Provide the [x, y] coordinate of the cell's center where the given text is located.  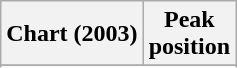
Chart (2003) [72, 34]
Peak position [189, 34]
